Identify which cell holds the provided text, then report its [X, Y] central coordinate. 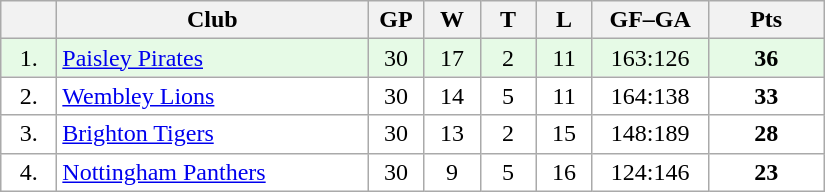
36 [766, 58]
124:146 [650, 172]
9 [452, 172]
15 [564, 134]
33 [766, 96]
T [508, 20]
GP [396, 20]
148:189 [650, 134]
28 [766, 134]
Brighton Tigers [212, 134]
L [564, 20]
Pts [766, 20]
14 [452, 96]
164:138 [650, 96]
13 [452, 134]
163:126 [650, 58]
23 [766, 172]
Nottingham Panthers [212, 172]
16 [564, 172]
W [452, 20]
GF–GA [650, 20]
17 [452, 58]
2. [29, 96]
Wembley Lions [212, 96]
3. [29, 134]
Club [212, 20]
Paisley Pirates [212, 58]
1. [29, 58]
4. [29, 172]
